Return (X, Y) of the center of cell containing provided text 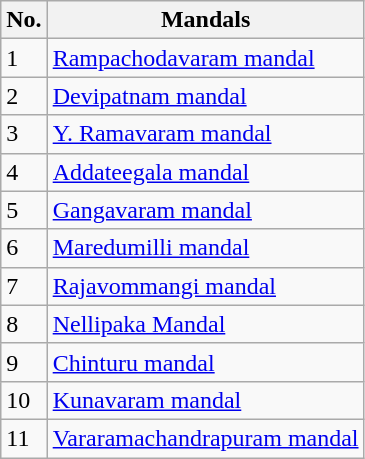
Devipatnam mandal (206, 96)
7 (24, 286)
Gangavaram mandal (206, 210)
10 (24, 400)
3 (24, 134)
Maredumilli mandal (206, 248)
Chinturu mandal (206, 362)
Rajavommangi mandal (206, 286)
Vararamachandrapuram mandal (206, 438)
Kunavaram mandal (206, 400)
9 (24, 362)
6 (24, 248)
1 (24, 58)
2 (24, 96)
8 (24, 324)
Nellipaka Mandal (206, 324)
Y. Ramavaram mandal (206, 134)
4 (24, 172)
Addateegala mandal (206, 172)
5 (24, 210)
Mandals (206, 20)
11 (24, 438)
Rampachodavaram mandal (206, 58)
No. (24, 20)
